Determine the [x, y] coordinate at the center of the cell enclosing the given text.  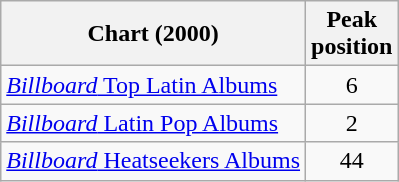
Billboard Heatseekers Albums [154, 161]
Billboard Top Latin Albums [154, 85]
6 [352, 85]
2 [352, 123]
Billboard Latin Pop Albums [154, 123]
Chart (2000) [154, 34]
Peakposition [352, 34]
44 [352, 161]
